Determine the [x, y] coordinate at the center of the cell enclosing the given text.  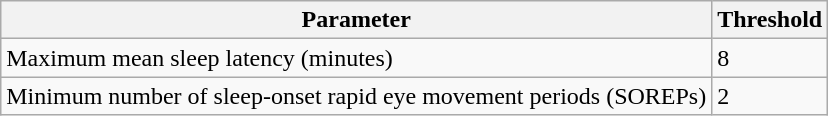
Maximum mean sleep latency (minutes) [356, 58]
2 [770, 96]
Parameter [356, 20]
Minimum number of sleep-onset rapid eye movement periods (SOREPs) [356, 96]
8 [770, 58]
Threshold [770, 20]
